Return the [X, Y] coordinate for the center point of the cell that contains the specified text.  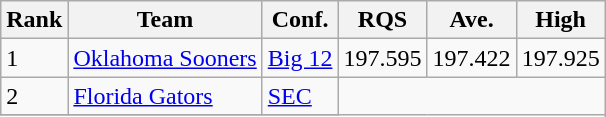
Rank [34, 20]
Oklahoma Sooners [165, 58]
RQS [382, 20]
Team [165, 20]
197.422 [472, 58]
1 [34, 58]
Ave. [472, 20]
197.925 [560, 58]
Florida Gators [165, 96]
2 [34, 96]
197.595 [382, 58]
High [560, 20]
Conf. [300, 20]
Big 12 [300, 58]
SEC [300, 96]
